Determine the (x, y) coordinate at the center of the cell enclosing the given text.  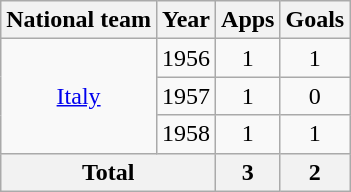
Year (186, 20)
Apps (248, 20)
1956 (186, 58)
Total (108, 172)
2 (315, 172)
1958 (186, 134)
Goals (315, 20)
3 (248, 172)
National team (79, 20)
Italy (79, 96)
0 (315, 96)
1957 (186, 96)
